Output the (x, y) coordinate of the center of the cell containing the given text.  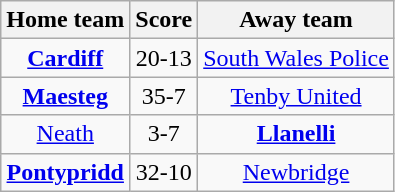
Neath (66, 134)
Tenby United (296, 96)
South Wales Police (296, 58)
Home team (66, 20)
Away team (296, 20)
Cardiff (66, 58)
20-13 (164, 58)
Maesteg (66, 96)
Llanelli (296, 134)
32-10 (164, 172)
35-7 (164, 96)
3-7 (164, 134)
Newbridge (296, 172)
Score (164, 20)
Pontypridd (66, 172)
